For the text-containing cell, return its midpoint in (x, y) coordinate format. 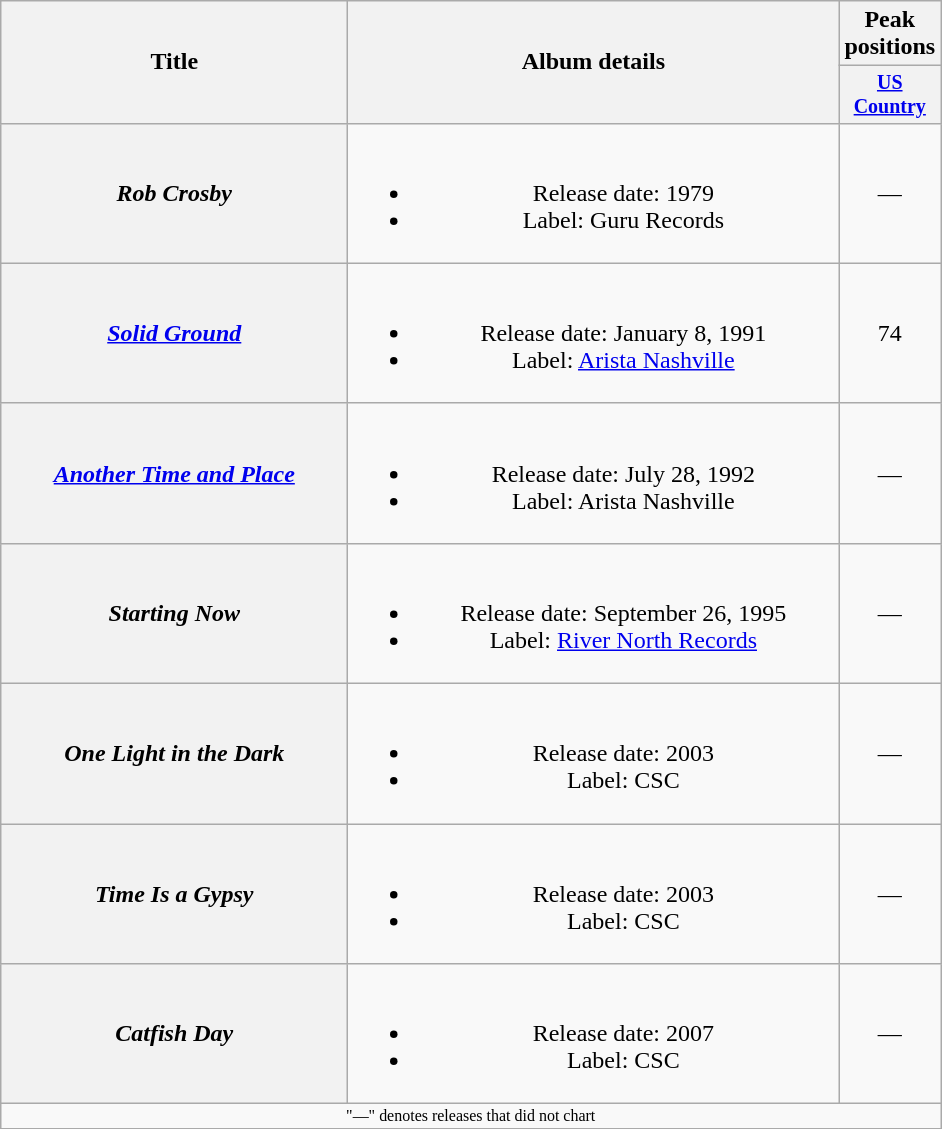
"—" denotes releases that did not chart (471, 1116)
Rob Crosby (174, 193)
Release date: September 26, 1995Label: River North Records (594, 613)
74 (890, 333)
Title (174, 62)
Time Is a Gypsy (174, 894)
Another Time and Place (174, 473)
Solid Ground (174, 333)
Release date: 1979Label: Guru Records (594, 193)
US Country (890, 94)
One Light in the Dark (174, 754)
Starting Now (174, 613)
Peak positions (890, 34)
Album details (594, 62)
Release date: July 28, 1992Label: Arista Nashville (594, 473)
Release date: January 8, 1991Label: Arista Nashville (594, 333)
Catfish Day (174, 1034)
Release date: 2007Label: CSC (594, 1034)
